Output the [X, Y] coordinate of the center of the cell containing the given text.  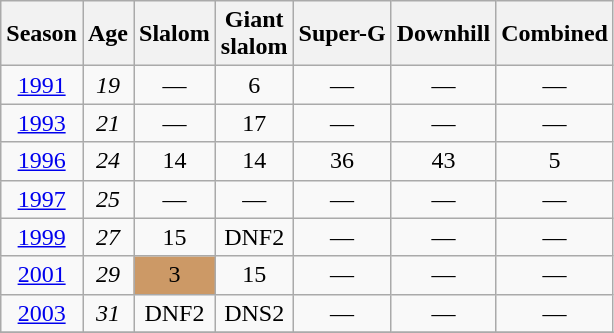
Giantslalom [254, 34]
1996 [42, 161]
24 [108, 161]
36 [342, 161]
19 [108, 85]
1993 [42, 123]
2003 [42, 313]
5 [555, 161]
6 [254, 85]
21 [108, 123]
1991 [42, 85]
1999 [42, 237]
29 [108, 275]
2001 [42, 275]
DNS2 [254, 313]
Age [108, 34]
1997 [42, 199]
Combined [555, 34]
Season [42, 34]
Slalom [175, 34]
3 [175, 275]
27 [108, 237]
25 [108, 199]
31 [108, 313]
17 [254, 123]
Super-G [342, 34]
43 [443, 161]
Downhill [443, 34]
